Return (x, y) of the center of cell containing provided text 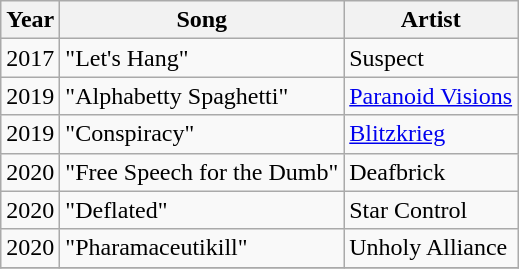
"Conspiracy" (202, 134)
"Free Speech for the Dumb" (202, 172)
Star Control (431, 210)
Blitzkrieg (431, 134)
2017 (30, 58)
Paranoid Visions (431, 96)
Unholy Alliance (431, 248)
Year (30, 20)
"Alphabetty Spaghetti" (202, 96)
Deafbrick (431, 172)
"Deflated" (202, 210)
Suspect (431, 58)
"Let's Hang" (202, 58)
"Pharamaceutikill" (202, 248)
Song (202, 20)
Artist (431, 20)
